Output the [x, y] coordinate of the center of the cell containing the given text.  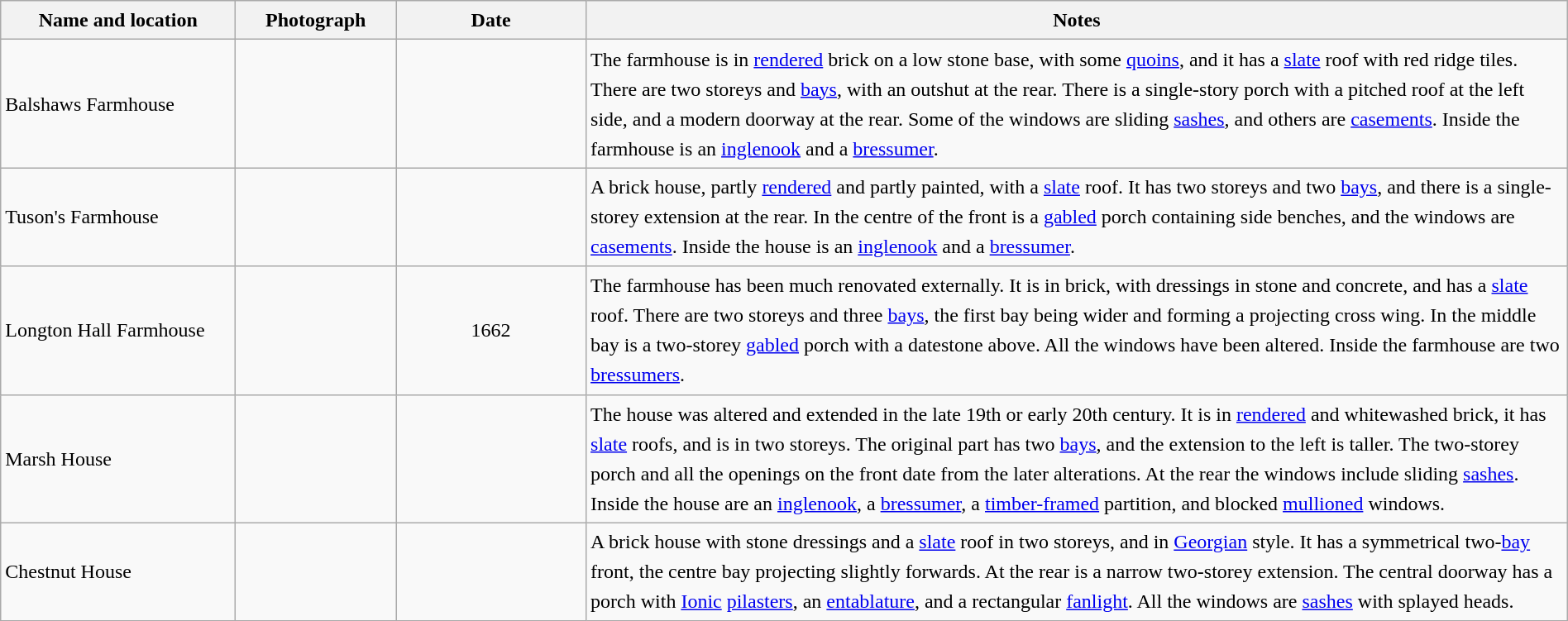
Marsh House [118, 458]
Balshaws Farmhouse [118, 104]
Notes [1077, 20]
Longton Hall Farmhouse [118, 331]
Photograph [316, 20]
Name and location [118, 20]
Tuson's Farmhouse [118, 217]
Date [491, 20]
1662 [491, 331]
Chestnut House [118, 572]
